Determine the [X, Y] coordinate at the center of the cell enclosing the given text.  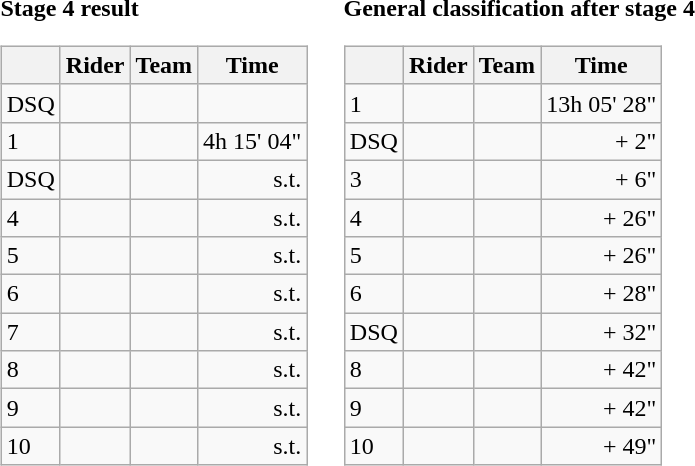
+ 6" [602, 179]
+ 28" [602, 294]
+ 49" [602, 446]
13h 05' 28" [602, 103]
+ 32" [602, 332]
+ 2" [602, 141]
3 [374, 179]
7 [30, 332]
4h 15' 04" [252, 141]
